Determine the (x, y) coordinate at the center of the cell enclosing the given text.  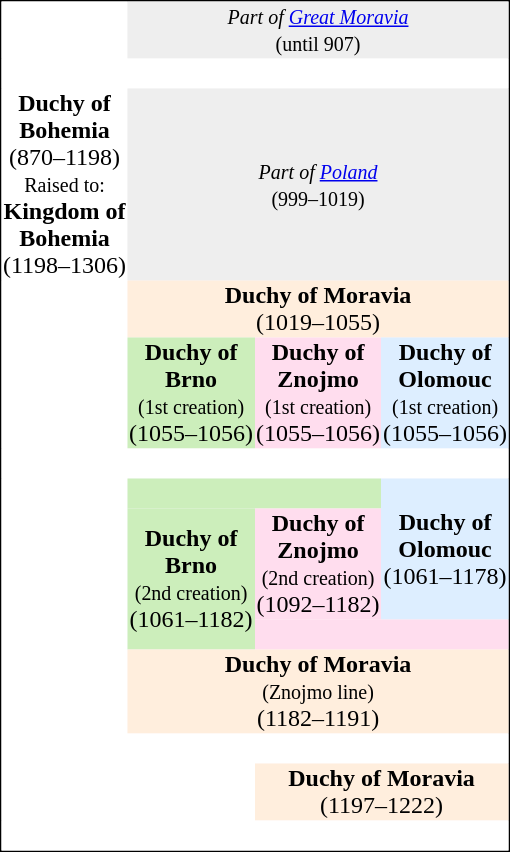
Duchy ofZnojmo(2nd creation)(1092–1182) (318, 564)
Duchy ofOlomouc(1061–1178) (446, 548)
Duchy ofZnojmo(1st creation)(1055–1056) (318, 394)
Part of Poland(999–1019) (318, 184)
Duchy ofOlomouc(1st creation)(1055–1056) (446, 394)
Duchy ofBrno(2nd creation)(1061–1182) (192, 578)
Duchy ofBrno(1st creation)(1055–1056) (192, 394)
Part of Great Moravia(until 907) (318, 30)
Duchy ofBohemia(870–1198)Raised to:Kingdom ofBohemia(1198–1306) (64, 184)
Duchy of Moravia(1197–1222) (382, 792)
Duchy of Moravia(Znojmo line)(1182–1191) (318, 692)
Duchy of Moravia(1019–1055) (318, 308)
